Detect which cell encompasses the target text, then output its [X, Y] center coordinate. 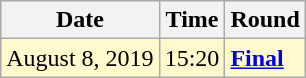
Time [192, 20]
Round [265, 20]
Final [265, 58]
Date [80, 20]
15:20 [192, 58]
August 8, 2019 [80, 58]
